Determine the (x, y) coordinate at the center of the cell enclosing the given text.  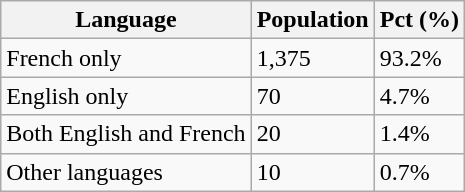
Pct (%) (419, 20)
Population (312, 20)
Other languages (126, 172)
Language (126, 20)
English only (126, 96)
1.4% (419, 134)
Both English and French (126, 134)
4.7% (419, 96)
20 (312, 134)
0.7% (419, 172)
French only (126, 58)
1,375 (312, 58)
10 (312, 172)
93.2% (419, 58)
70 (312, 96)
